From the cell containing the given text, extract its center point as [X, Y] coordinate. 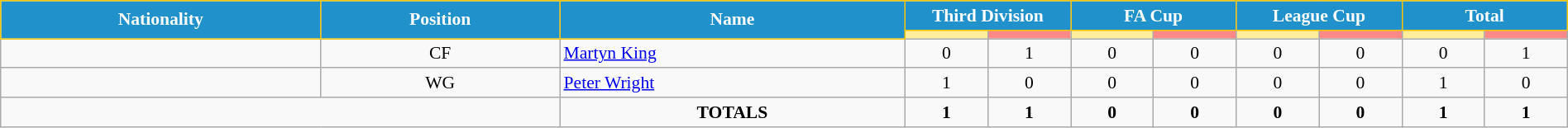
CF [440, 54]
Peter Wright [732, 83]
Total [1484, 16]
Nationality [160, 20]
Name [732, 20]
TOTALS [732, 112]
WG [440, 83]
Third Division [987, 16]
Martyn King [732, 54]
Position [440, 20]
League Cup [1319, 16]
FA Cup [1153, 16]
